Determine the [X, Y] coordinate at the center of the cell enclosing the given text.  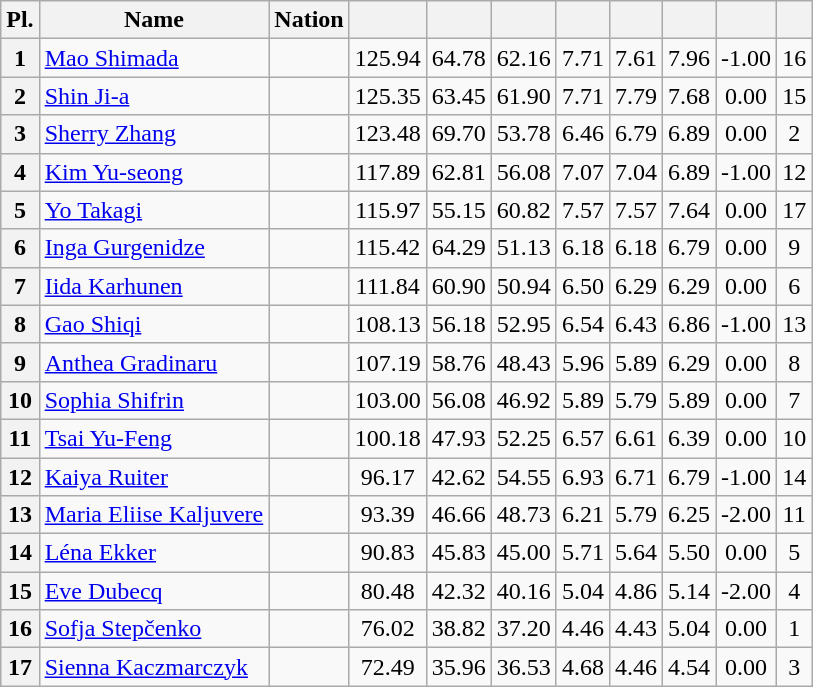
37.20 [524, 629]
5.64 [636, 553]
123.48 [388, 134]
100.18 [388, 438]
107.19 [388, 362]
6.86 [690, 324]
7.61 [636, 58]
7.04 [636, 172]
Sophia Shifrin [154, 400]
5.96 [582, 362]
115.97 [388, 210]
45.00 [524, 553]
50.94 [524, 286]
6.43 [636, 324]
6.93 [582, 477]
61.90 [524, 96]
48.43 [524, 362]
90.83 [388, 553]
115.42 [388, 248]
64.78 [458, 58]
4.68 [582, 667]
Nation [309, 20]
Léna Ekker [154, 553]
6.57 [582, 438]
6.25 [690, 515]
6.54 [582, 324]
Shin Ji-a [154, 96]
35.96 [458, 667]
47.93 [458, 438]
Kaiya Ruiter [154, 477]
51.13 [524, 248]
42.62 [458, 477]
Tsai Yu-Feng [154, 438]
Mao Shimada [154, 58]
5.50 [690, 553]
46.92 [524, 400]
5.14 [690, 591]
6.21 [582, 515]
69.70 [458, 134]
7.68 [690, 96]
117.89 [388, 172]
42.32 [458, 591]
Iida Karhunen [154, 286]
54.55 [524, 477]
4.54 [690, 667]
Sienna Kaczmarczyk [154, 667]
56.18 [458, 324]
62.81 [458, 172]
Pl. [20, 20]
52.25 [524, 438]
36.53 [524, 667]
7.64 [690, 210]
6.39 [690, 438]
64.29 [458, 248]
Inga Gurgenidze [154, 248]
72.49 [388, 667]
7.07 [582, 172]
96.17 [388, 477]
58.76 [458, 362]
Eve Dubecq [154, 591]
6.50 [582, 286]
80.48 [388, 591]
60.90 [458, 286]
Maria Eliise Kaljuvere [154, 515]
52.95 [524, 324]
7.79 [636, 96]
6.71 [636, 477]
108.13 [388, 324]
125.94 [388, 58]
Yo Takagi [154, 210]
4.43 [636, 629]
6.61 [636, 438]
38.82 [458, 629]
Sofja Stepčenko [154, 629]
46.66 [458, 515]
45.83 [458, 553]
76.02 [388, 629]
Kim Yu-seong [154, 172]
63.45 [458, 96]
7.96 [690, 58]
Sherry Zhang [154, 134]
111.84 [388, 286]
6.46 [582, 134]
48.73 [524, 515]
55.15 [458, 210]
4.86 [636, 591]
Gao Shiqi [154, 324]
62.16 [524, 58]
60.82 [524, 210]
Anthea Gradinaru [154, 362]
Name [154, 20]
40.16 [524, 591]
93.39 [388, 515]
53.78 [524, 134]
5.71 [582, 553]
125.35 [388, 96]
103.00 [388, 400]
